From the cell containing the given text, extract its center point as [x, y] coordinate. 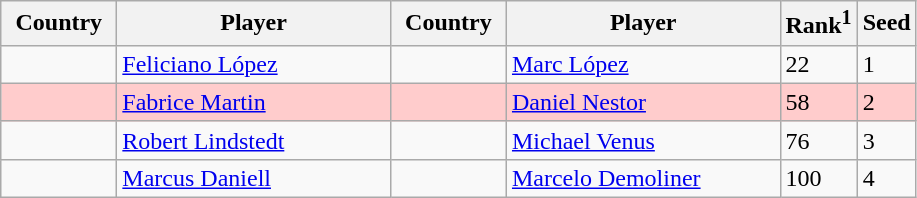
Marc López [643, 64]
Robert Lindstedt [254, 140]
Feliciano López [254, 64]
Michael Venus [643, 140]
2 [886, 102]
22 [818, 64]
3 [886, 140]
58 [818, 102]
Seed [886, 24]
Marcelo Demoliner [643, 178]
4 [886, 178]
Fabrice Martin [254, 102]
100 [818, 178]
76 [818, 140]
Marcus Daniell [254, 178]
Daniel Nestor [643, 102]
Rank1 [818, 24]
1 [886, 64]
